Find where the given text appears and provide that cell's center as (X, Y) coordinate. 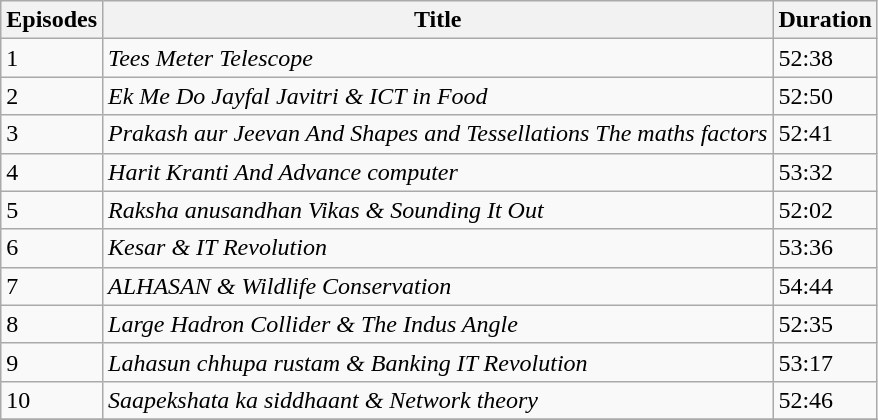
3 (52, 134)
Ek Me Do Jayfal Javitri & ICT in Food (438, 96)
Large Hadron Collider & The Indus Angle (438, 324)
52:50 (825, 96)
8 (52, 324)
Tees Meter Telescope (438, 58)
6 (52, 248)
52:41 (825, 134)
Harit Kranti And Advance computer (438, 172)
Episodes (52, 20)
Lahasun chhupa rustam & Banking IT Revolution (438, 362)
52:46 (825, 400)
52:02 (825, 210)
Prakash aur Jeevan And Shapes and Tessellations The maths factors (438, 134)
4 (52, 172)
1 (52, 58)
2 (52, 96)
ALHASAN & Wildlife Conservation (438, 286)
Saapekshata ka siddhaant & Network theory (438, 400)
Title (438, 20)
54:44 (825, 286)
10 (52, 400)
53:32 (825, 172)
Kesar & IT Revolution (438, 248)
Duration (825, 20)
53:17 (825, 362)
7 (52, 286)
53:36 (825, 248)
9 (52, 362)
52:35 (825, 324)
5 (52, 210)
Raksha anusandhan Vikas & Sounding It Out (438, 210)
52:38 (825, 58)
